Scan for the cell matching the given text and deliver its (x, y) coordinate at center. 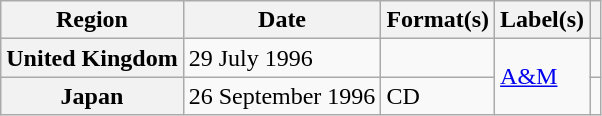
26 September 1996 (282, 96)
Format(s) (438, 20)
Date (282, 20)
Japan (92, 96)
CD (438, 96)
Region (92, 20)
Label(s) (542, 20)
29 July 1996 (282, 58)
A&M (542, 77)
United Kingdom (92, 58)
